Capture the cell that displays the provided text and extract its [X, Y] central coordinate. 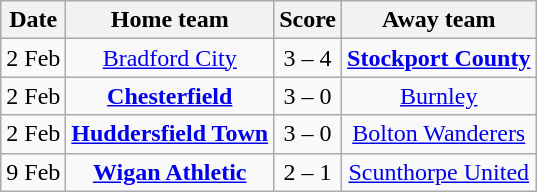
Scunthorpe United [439, 172]
9 Feb [34, 172]
Burnley [439, 96]
2 – 1 [308, 172]
Huddersfield Town [170, 134]
Away team [439, 20]
Chesterfield [170, 96]
Score [308, 20]
Wigan Athletic [170, 172]
Bradford City [170, 58]
Stockport County [439, 58]
Bolton Wanderers [439, 134]
3 – 4 [308, 58]
Home team [170, 20]
Date [34, 20]
